Search for the cell housing the specified text and yield its (x, y) center coordinate. 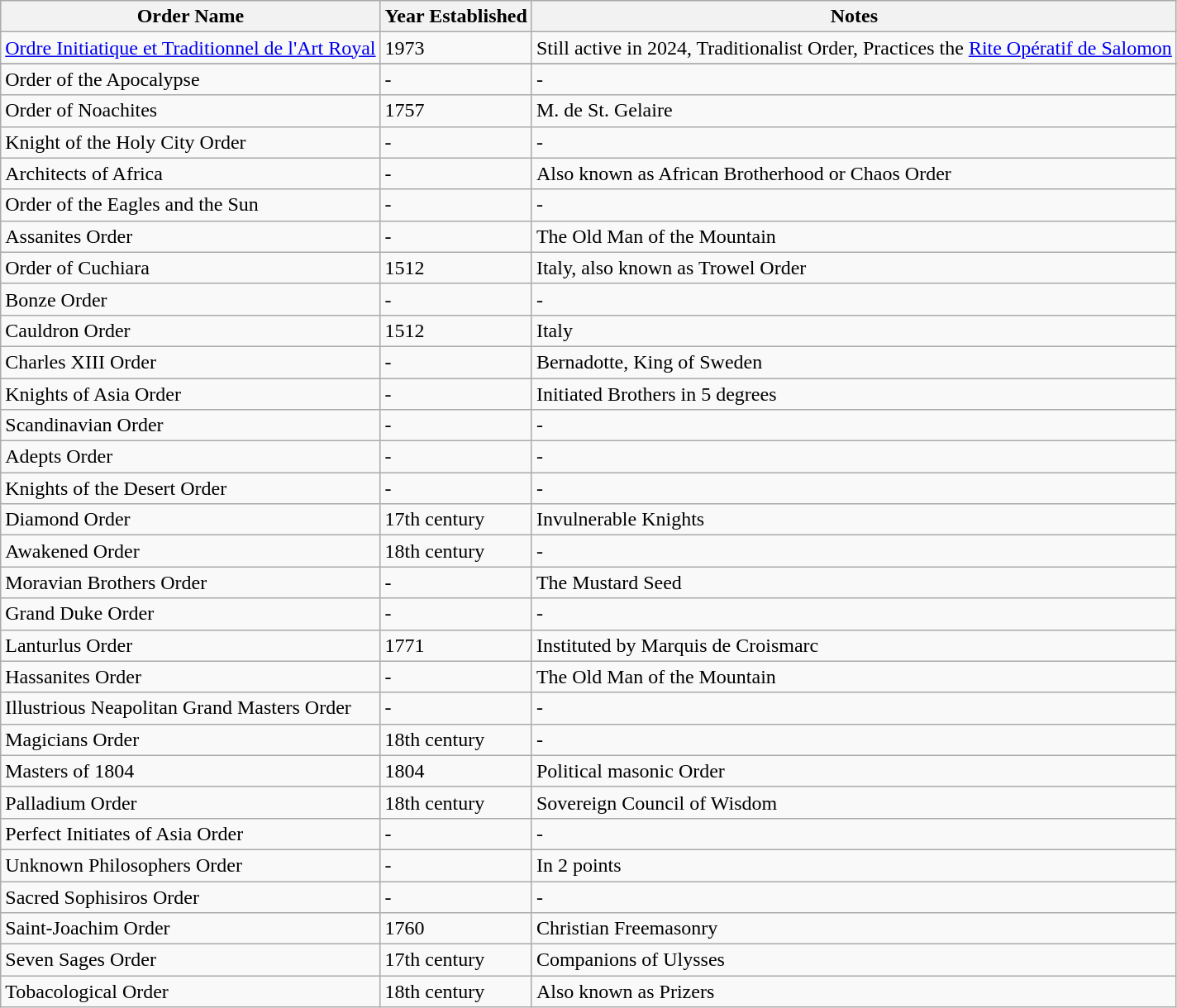
M. de St. Gelaire (854, 111)
Order of Cuchiara (190, 268)
Grand Duke Order (190, 614)
Instituted by Marquis de Croismarc (854, 645)
Bonze Order (190, 299)
In 2 points (854, 865)
Order Name (190, 17)
Assanites Order (190, 236)
1760 (456, 929)
Sovereign Council of Wisdom (854, 802)
Diamond Order (190, 520)
1973 (456, 48)
Year Established (456, 17)
Political masonic Order (854, 771)
Still active in 2024, Traditionalist Order, Practices the Rite Opératif de Salomon (854, 48)
Also known as Prizers (854, 991)
Adepts Order (190, 457)
Knights of the Desert Order (190, 488)
Order of the Eagles and the Sun (190, 205)
Order of Noachites (190, 111)
Notes (854, 17)
Tobacological Order (190, 991)
Invulnerable Knights (854, 520)
Unknown Philosophers Order (190, 865)
Order of the Apocalypse (190, 79)
Illustrious Neapolitan Grand Masters Order (190, 708)
Sacred Sophisiros Order (190, 896)
Knights of Asia Order (190, 394)
Seven Sages Order (190, 960)
The Mustard Seed (854, 582)
Bernadotte, King of Sweden (854, 362)
Saint-Joachim Order (190, 929)
1771 (456, 645)
Architects of Africa (190, 174)
Ordre Initiatique et Traditionnel de l'Art Royal (190, 48)
Italy (854, 330)
1804 (456, 771)
Knight of the Holy City Order (190, 142)
Masters of 1804 (190, 771)
Christian Freemasonry (854, 929)
1757 (456, 111)
Awakened Order (190, 551)
Italy, also known as Trowel Order (854, 268)
Palladium Order (190, 802)
Cauldron Order (190, 330)
Also known as African Brotherhood or Chaos Order (854, 174)
Lanturlus Order (190, 645)
Moravian Brothers Order (190, 582)
Initiated Brothers in 5 degrees (854, 394)
Scandinavian Order (190, 426)
Companions of Ulysses (854, 960)
Hassanites Order (190, 677)
Perfect Initiates of Asia Order (190, 834)
Magicians Order (190, 739)
Charles XIII Order (190, 362)
